Determine the [x, y] coordinate at the center of the cell enclosing the given text.  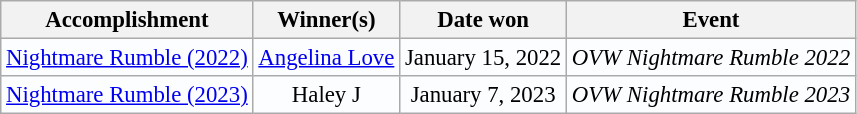
January 7, 2023 [484, 95]
Nightmare Rumble (2022) [127, 58]
Accomplishment [127, 20]
Haley J [326, 95]
Winner(s) [326, 20]
OVW Nightmare Rumble 2022 [712, 58]
Angelina Love [326, 58]
Nightmare Rumble (2023) [127, 95]
Event [712, 20]
Date won [484, 20]
OVW Nightmare Rumble 2023 [712, 95]
January 15, 2022 [484, 58]
